For the text-containing cell, return its midpoint in [x, y] coordinate format. 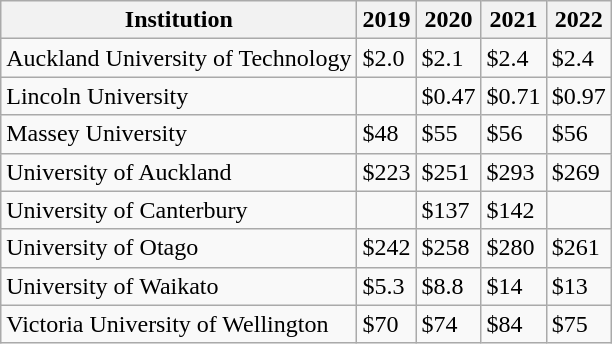
Auckland University of Technology [179, 58]
$48 [386, 134]
Institution [179, 20]
$293 [514, 172]
$137 [448, 210]
University of Waikato [179, 286]
$242 [386, 248]
$251 [448, 172]
2021 [514, 20]
$0.47 [448, 96]
$2.1 [448, 58]
Lincoln University [179, 96]
$142 [514, 210]
Victoria University of Wellington [179, 324]
University of Canterbury [179, 210]
$70 [386, 324]
$2.0 [386, 58]
2022 [578, 20]
$14 [514, 286]
$223 [386, 172]
$74 [448, 324]
2020 [448, 20]
Massey University [179, 134]
$75 [578, 324]
2019 [386, 20]
$84 [514, 324]
$269 [578, 172]
$5.3 [386, 286]
$55 [448, 134]
University of Otago [179, 248]
University of Auckland [179, 172]
$0.71 [514, 96]
$0.97 [578, 96]
$258 [448, 248]
$261 [578, 248]
$13 [578, 286]
$280 [514, 248]
$8.8 [448, 286]
